Provide the [x, y] coordinate of the cell's center where the given text is located.  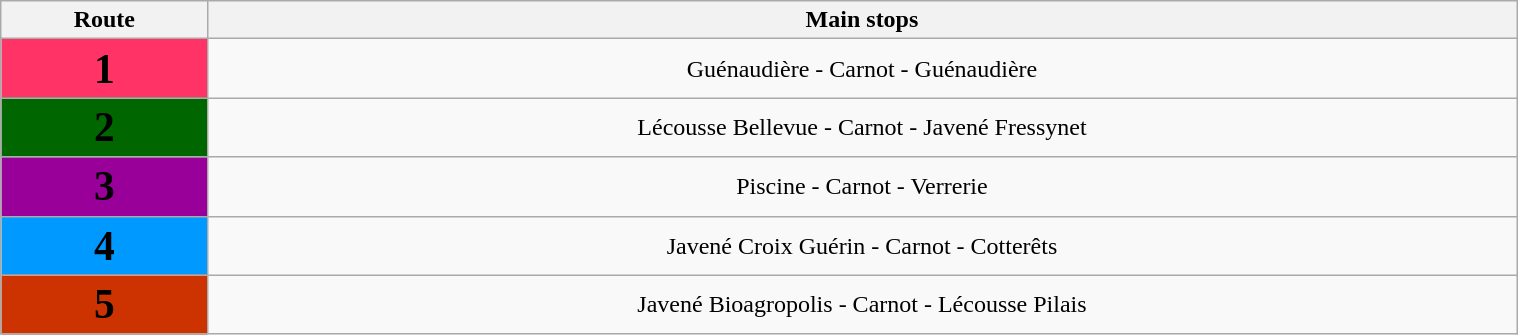
Main stops [862, 20]
Piscine - Carnot - Verrerie [862, 186]
2 [104, 128]
Route [104, 20]
Guénaudière - Carnot - Guénaudière [862, 68]
3 [104, 186]
Javené Bioagropolis - Carnot - Lécousse Pilais [862, 304]
Lécousse Bellevue - Carnot - Javené Fressynet [862, 128]
4 [104, 246]
Javené Croix Guérin - Carnot - Cotterêts [862, 246]
5 [104, 304]
1 [104, 68]
